Determine the [X, Y] coordinate at the center of the cell enclosing the given text.  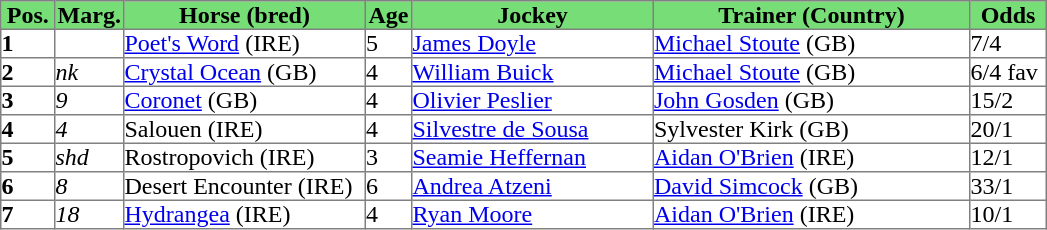
Age [388, 15]
1 [28, 43]
Seamie Heffernan [533, 157]
12/1 [1008, 157]
Marg. [90, 15]
Olivier Peslier [533, 100]
Ryan Moore [533, 214]
18 [90, 214]
Rostropovich (IRE) [245, 157]
Sylvester Kirk (GB) [811, 129]
2 [28, 72]
8 [90, 186]
20/1 [1008, 129]
John Gosden (GB) [811, 100]
10/1 [1008, 214]
Jockey [533, 15]
Coronet (GB) [245, 100]
Andrea Atzeni [533, 186]
Pos. [28, 15]
15/2 [1008, 100]
Odds [1008, 15]
Horse (bred) [245, 15]
shd [90, 157]
Trainer (Country) [811, 15]
Silvestre de Sousa [533, 129]
William Buick [533, 72]
33/1 [1008, 186]
nk [90, 72]
9 [90, 100]
David Simcock (GB) [811, 186]
Hydrangea (IRE) [245, 214]
Crystal Ocean (GB) [245, 72]
6/4 fav [1008, 72]
James Doyle [533, 43]
7 [28, 214]
Desert Encounter (IRE) [245, 186]
Poet's Word (IRE) [245, 43]
Salouen (IRE) [245, 129]
7/4 [1008, 43]
